Pinpoint the cell where the given text exists, returning its [x, y] midpoint coordinate. 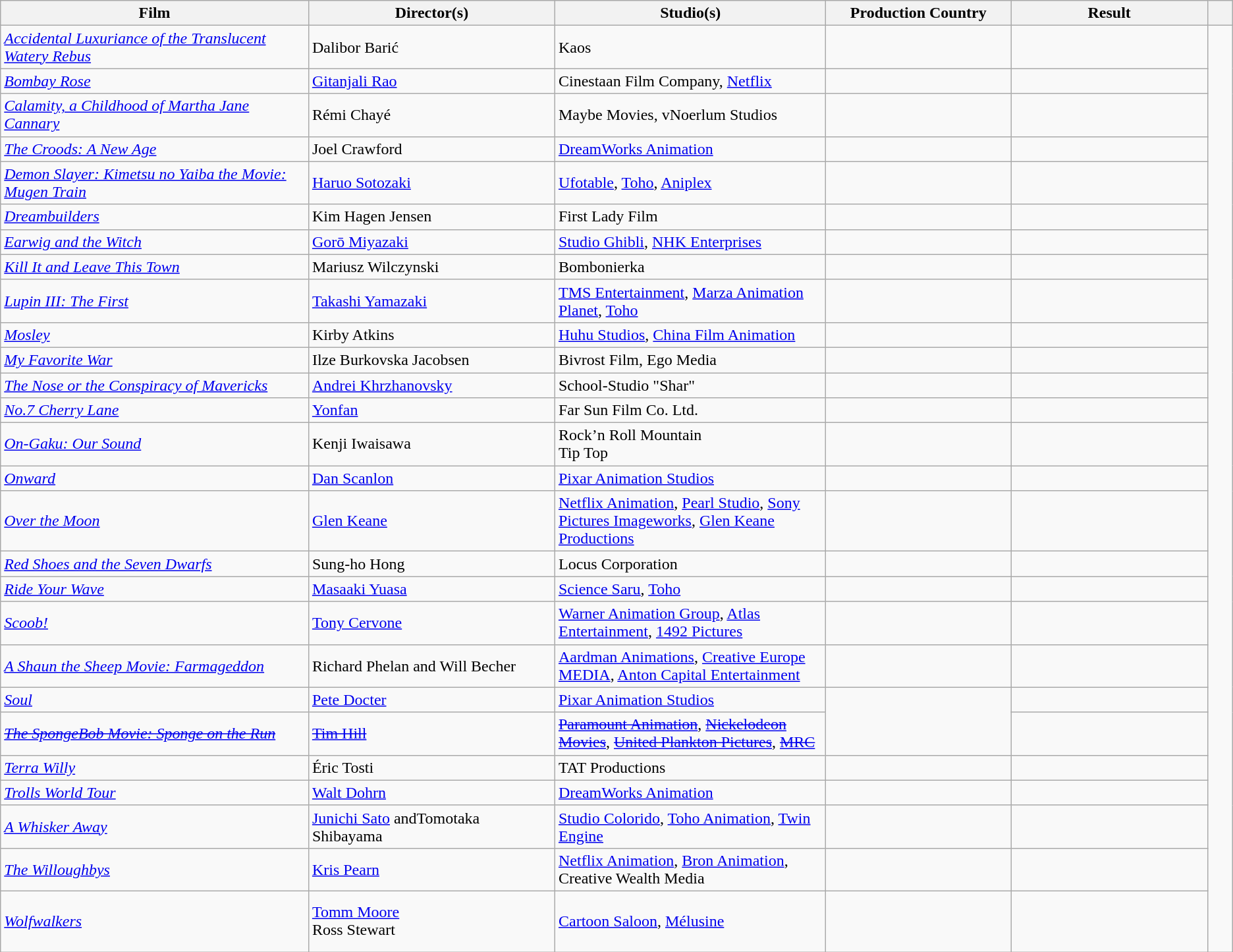
Production Country [918, 13]
Over the Moon [155, 521]
Studio Ghibli, NHK Enterprises [690, 242]
Junichi Sato andTomotaka Shibayama [431, 826]
Maybe Movies, vNoerlum Studios [690, 115]
Soul [155, 700]
Kaos [690, 47]
Paramount Animation, Nickelodeon Movies, United Plankton Pictures, MRC [690, 734]
Locus Corporation [690, 564]
Cinestaan Film Company, Netflix [690, 81]
Director(s) [431, 13]
Tony Cervone [431, 623]
Joel Crawford [431, 149]
Science Saru, Toho [690, 589]
Bivrost Film, Ego Media [690, 360]
Studio Colorido, Toho Animation, Twin Engine [690, 826]
Earwig and the Witch [155, 242]
Red Shoes and the Seven Dwarfs [155, 564]
On-Gaku: Our Sound [155, 444]
Cartoon Saloon, Mélusine [690, 921]
Richard Phelan and Will Becher [431, 665]
Scoob! [155, 623]
Dan Scanlon [431, 478]
Mariusz Wilczynski [431, 267]
Calamity, a Childhood of Martha Jane Cannary [155, 115]
Tomm MooreRoss Stewart [431, 921]
The Nose or the Conspiracy of Mavericks [155, 385]
Ride Your Wave [155, 589]
Pete Docter [431, 700]
School-Studio "Shar" [690, 385]
Netflix Animation, Bron Animation, Creative Wealth Media [690, 870]
Kill It and Leave This Town [155, 267]
Bombay Rose [155, 81]
First Lady Film [690, 217]
Ufotable, Toho, Aniplex [690, 183]
Kenji Iwaisawa [431, 444]
Demon Slayer: Kimetsu no Yaiba the Movie: Mugen Train [155, 183]
Accidental Luxuriance of the Translucent Watery Rebus [155, 47]
A Shaun the Sheep Movie: Farmageddon [155, 665]
Trolls World Tour [155, 793]
Sung-ho Hong [431, 564]
Dalibor Barić [431, 47]
Kris Pearn [431, 870]
Netflix Animation, Pearl Studio, Sony Pictures Imageworks, Glen Keane Productions [690, 521]
The SpongeBob Movie: Sponge on the Run [155, 734]
My Favorite War [155, 360]
Glen Keane [431, 521]
The Willoughbys [155, 870]
Kirby Atkins [431, 335]
Walt Dohrn [431, 793]
Dreambuilders [155, 217]
The Croods: A New Age [155, 149]
Mosley [155, 335]
Kim Hagen Jensen [431, 217]
Takashi Yamazaki [431, 300]
Terra Willy [155, 768]
TMS Entertainment, Marza Animation Planet, Toho [690, 300]
Bombonierka [690, 267]
Lupin III: The First [155, 300]
No.7 Cherry Lane [155, 410]
Onward [155, 478]
Aardman Animations, Creative Europe MEDIA, Anton Capital Entertainment [690, 665]
Gorō Miyazaki [431, 242]
Masaaki Yuasa [431, 589]
Ilze Burkovska Jacobsen [431, 360]
Rock’n Roll MountainTip Top [690, 444]
Warner Animation Group, Atlas Entertainment, 1492 Pictures [690, 623]
Huhu Studios, China Film Animation [690, 335]
Tim Hill [431, 734]
Andrei Khrzhanovsky [431, 385]
A Whisker Away [155, 826]
Studio(s) [690, 13]
Haruo Sotozaki [431, 183]
Gitanjali Rao [431, 81]
Wolfwalkers [155, 921]
Far Sun Film Co. Ltd. [690, 410]
Éric Tosti [431, 768]
Rémi Chayé [431, 115]
Result [1109, 13]
Film [155, 13]
TAT Productions [690, 768]
Yonfan [431, 410]
